Return (X, Y) of the center of cell containing provided text 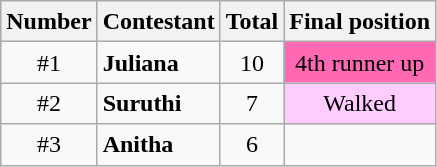
Suruthi (158, 104)
Total (252, 22)
#2 (49, 104)
Number (49, 22)
Juliana (158, 62)
7 (252, 104)
#3 (49, 144)
10 (252, 62)
Contestant (158, 22)
Final position (360, 22)
#1 (49, 62)
4th runner up (360, 62)
6 (252, 144)
Walked (360, 104)
Anitha (158, 144)
